From the cell containing the given text, extract its center point as (x, y) coordinate. 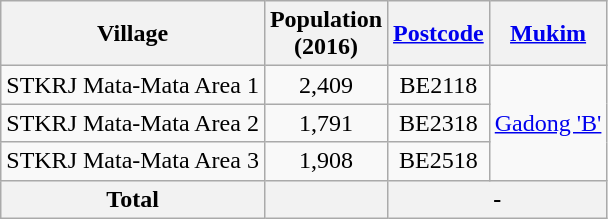
1,908 (326, 161)
Mukim (548, 34)
- (498, 199)
STKRJ Mata-Mata Area 1 (133, 85)
STKRJ Mata-Mata Area 2 (133, 123)
BE2118 (439, 85)
2,409 (326, 85)
Total (133, 199)
Village (133, 34)
Population(2016) (326, 34)
BE2318 (439, 123)
Postcode (439, 34)
Gadong 'B' (548, 123)
BE2518 (439, 161)
STKRJ Mata-Mata Area 3 (133, 161)
1,791 (326, 123)
